Scan for the cell matching the given text and deliver its (x, y) coordinate at center. 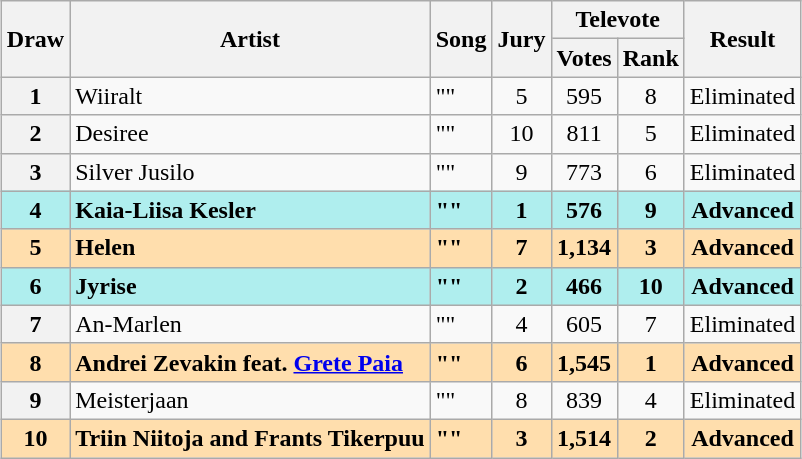
Televote (618, 20)
466 (584, 286)
Votes (584, 58)
Meisterjaan (250, 400)
Helen (250, 248)
1,134 (584, 248)
773 (584, 172)
Wiiralt (250, 96)
Silver Jusilo (250, 172)
Rank (650, 58)
1,514 (584, 438)
Artist (250, 39)
Jury (522, 39)
Song (461, 39)
1,545 (584, 362)
Jyrise (250, 286)
576 (584, 210)
Andrei Zevakin feat. Grete Paia (250, 362)
Result (742, 39)
Triin Niitoja and Frants Tikerpuu (250, 438)
Kaia-Liisa Kesler (250, 210)
An-Marlen (250, 324)
595 (584, 96)
Desiree (250, 134)
839 (584, 400)
605 (584, 324)
811 (584, 134)
Draw (35, 39)
